Scan for the cell matching the given text and deliver its [X, Y] coordinate at center. 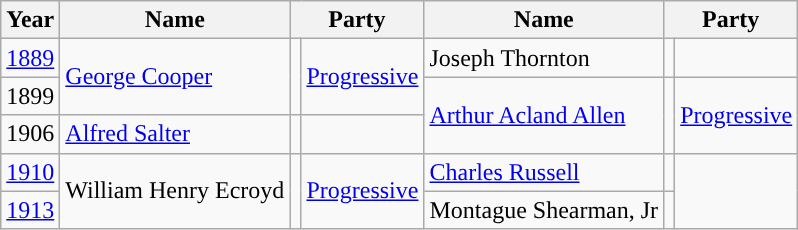
Montague Shearman, Jr [544, 210]
1906 [30, 134]
George Cooper [175, 77]
1899 [30, 96]
1889 [30, 58]
Year [30, 20]
Arthur Acland Allen [544, 115]
1910 [30, 172]
1913 [30, 210]
William Henry Ecroyd [175, 191]
Joseph Thornton [544, 58]
Charles Russell [544, 172]
Alfred Salter [175, 134]
